Return the [X, Y] coordinate for the center point of the cell that contains the specified text.  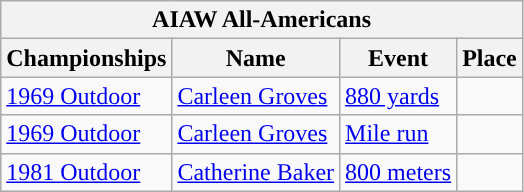
800 meters [398, 172]
Mile run [398, 134]
AIAW All-Americans [262, 20]
Name [256, 58]
880 yards [398, 96]
Place [490, 58]
Catherine Baker [256, 172]
1981 Outdoor [86, 172]
Event [398, 58]
Championships [86, 58]
